Find where the given text appears and provide that cell's center as [x, y] coordinate. 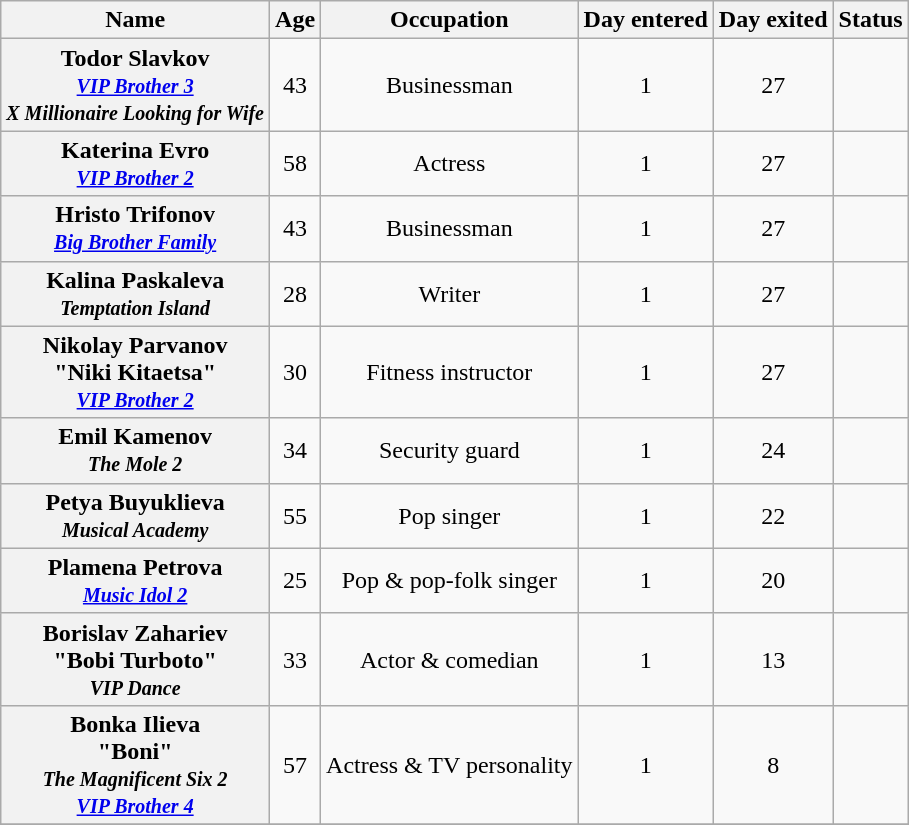
Katerina EvroVIP Brother 2 [136, 164]
8 [773, 764]
Kalina PaskalevaTemptation Island [136, 294]
Fitness instructor [450, 372]
20 [773, 580]
Pop singer [450, 516]
Hristo TrifonovBig Brother Family [136, 228]
Age [296, 20]
Actor & comedian [450, 659]
33 [296, 659]
22 [773, 516]
Actress & TV personality [450, 764]
Borislav Zahariev"Bobi Turboto"VIP Dance [136, 659]
28 [296, 294]
Todor SlavkovVIP Brother 3X Millionaire Looking for Wife [136, 85]
13 [773, 659]
Pop & pop-folk singer [450, 580]
Writer [450, 294]
Status [870, 20]
34 [296, 450]
Day entered [646, 20]
Actress [450, 164]
25 [296, 580]
Name [136, 20]
Nikolay Parvanov"Niki Kitaetsa"VIP Brother 2 [136, 372]
24 [773, 450]
Emil KamenovThe Mole 2 [136, 450]
Bonka Ilieva"Boni"The Magnificent Six 2VIP Brother 4 [136, 764]
Day exited [773, 20]
58 [296, 164]
Occupation [450, 20]
Plamena PetrovaMusic Idol 2 [136, 580]
55 [296, 516]
30 [296, 372]
57 [296, 764]
Security guard [450, 450]
Petya BuyuklievaMusical Academy [136, 516]
